Pinpoint the cell where the given text exists, returning its (x, y) midpoint coordinate. 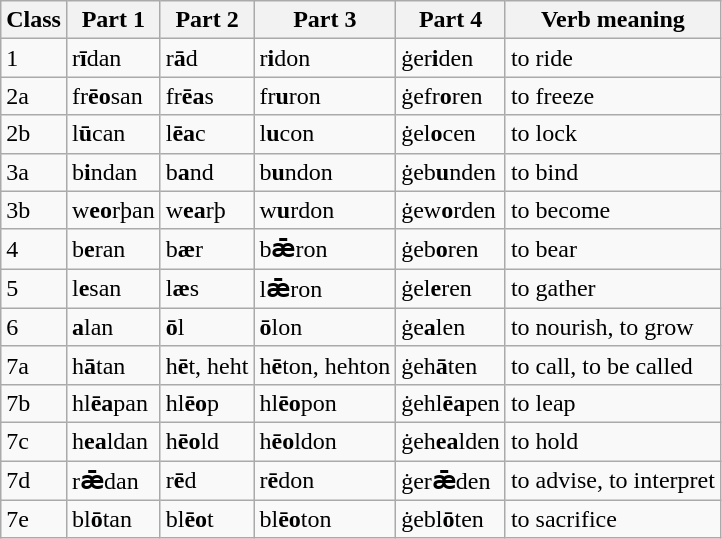
4 (34, 249)
beran (113, 249)
lucon (325, 134)
ġefroren (451, 96)
wurdon (325, 210)
to freeze (612, 96)
Class (34, 20)
3a (34, 172)
to advise, to interpret (612, 480)
ġeboren (451, 249)
to bear (612, 249)
to sacrifice (612, 519)
frēas (207, 96)
rēd (207, 480)
to hold (612, 441)
ridon (325, 58)
bǣron (325, 249)
ġehealden (451, 441)
Part 2 (207, 20)
2a (34, 96)
hēton, hehton (325, 365)
hlēapan (113, 403)
lesan (113, 289)
ġeworden (451, 210)
hēold (207, 441)
rēdon (325, 480)
Part 4 (451, 20)
ġeleren (451, 289)
3b (34, 210)
to nourish, to grow (612, 327)
5 (34, 289)
hlēopon (325, 403)
weorþan (113, 210)
læs (207, 289)
bær (207, 249)
ġehāten (451, 365)
blōtan (113, 519)
fruron (325, 96)
rād (207, 58)
ġeriden (451, 58)
ōlon (325, 327)
band (207, 172)
rīdan (113, 58)
Part 1 (113, 20)
1 (34, 58)
ġehlēapen (451, 403)
6 (34, 327)
to lock (612, 134)
lǣron (325, 289)
to bind (612, 172)
frēosan (113, 96)
ōl (207, 327)
ġerǣden (451, 480)
ġealen (451, 327)
hātan (113, 365)
hēt, heht (207, 365)
wearþ (207, 210)
ġeblōten (451, 519)
7d (34, 480)
lēac (207, 134)
7e (34, 519)
bundon (325, 172)
hēoldon (325, 441)
healdan (113, 441)
ġebunden (451, 172)
to become (612, 210)
bindan (113, 172)
7b (34, 403)
to ride (612, 58)
7a (34, 365)
Verb meaning (612, 20)
hlēop (207, 403)
ġelocen (451, 134)
7c (34, 441)
rǣdan (113, 480)
2b (34, 134)
alan (113, 327)
blēoton (325, 519)
Part 3 (325, 20)
to leap (612, 403)
lūcan (113, 134)
blēot (207, 519)
to call, to be called (612, 365)
to gather (612, 289)
